Identify which cell holds the provided text, then report its (X, Y) central coordinate. 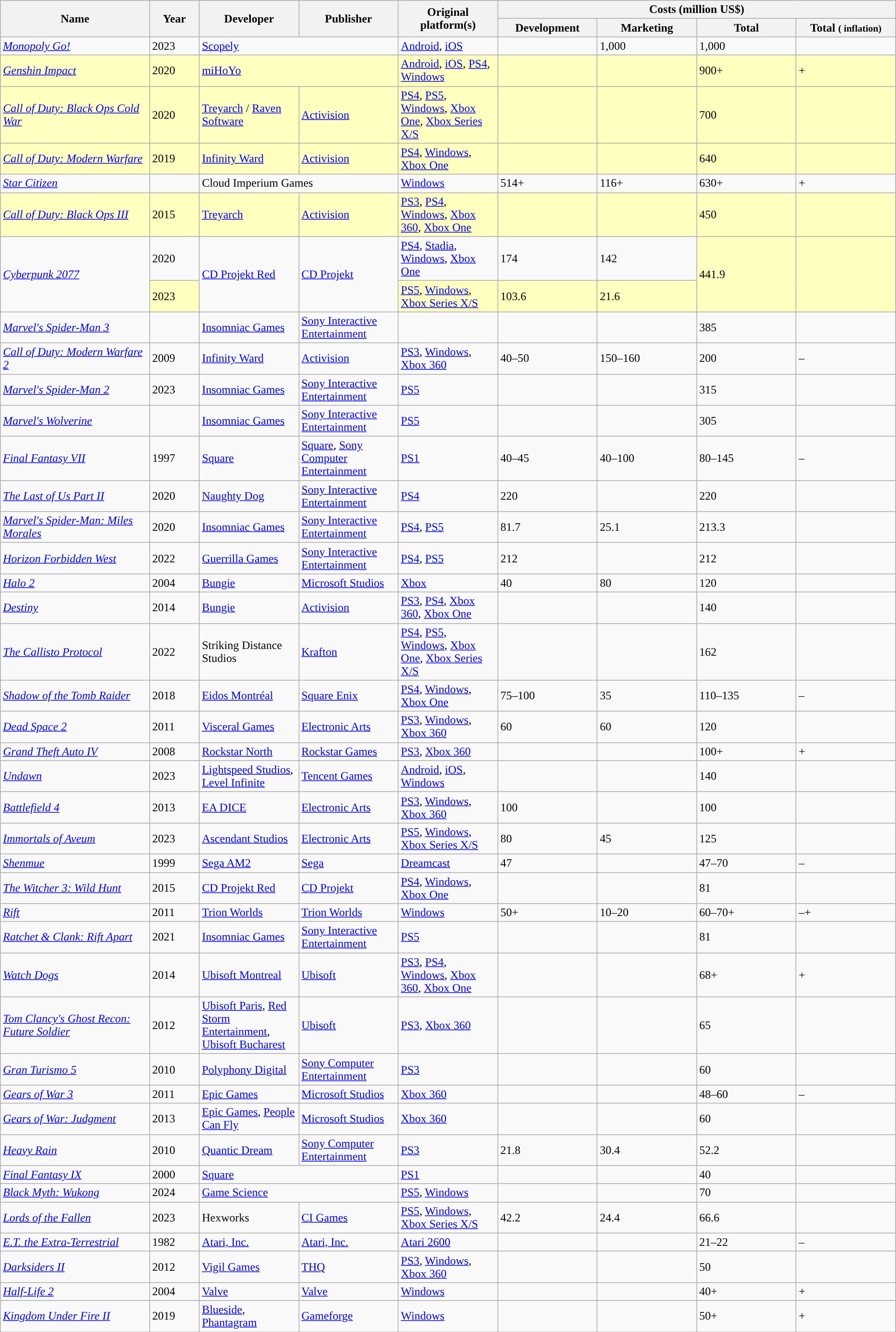
Eidos Montréal (249, 696)
700 (747, 115)
213.3 (747, 527)
Total (747, 28)
40+ (747, 1291)
21.6 (647, 296)
PS3, PS4, Xbox 360, Xbox One (448, 608)
Epic Games, People Can Fly (249, 1119)
Kingdom Under Fire II (75, 1316)
Gran Turismo 5 (75, 1069)
Monopoly Go! (75, 46)
Atari 2600 (448, 1242)
1997 (175, 459)
21.8 (548, 1150)
2009 (175, 358)
Android, iOS, PS4, Windows (448, 71)
70 (747, 1193)
Developer (249, 19)
Marvel's Wolverine (75, 421)
PS5, Windows (448, 1193)
25.1 (647, 527)
40–100 (647, 459)
Quantic Dream (249, 1150)
Costs (million US$) (697, 10)
Heavy Rain (75, 1150)
24.4 (647, 1218)
80–145 (747, 459)
Rift (75, 913)
2018 (175, 696)
900+ (747, 71)
Call of Duty: Modern Warfare 2 (75, 358)
Grand Theft Auto IV (75, 751)
Watch Dogs (75, 975)
Marvel's Spider-Man 3 (75, 327)
103.6 (548, 296)
Cloud Imperium Games (299, 183)
Ubisoft Montreal (249, 975)
514+ (548, 183)
1982 (175, 1242)
Call of Duty: Modern Warfare (75, 159)
Name (75, 19)
CI Games (348, 1218)
Marvel's Spider-Man: Miles Morales (75, 527)
The Callisto Protocol (75, 652)
45 (647, 839)
Shadow of the Tomb Raider (75, 696)
Rockstar Games (348, 751)
Half-Life 2 (75, 1291)
Marketing (647, 28)
Sega (348, 863)
Cyberpunk 2077 (75, 274)
Naughty Dog (249, 496)
10–20 (647, 913)
68+ (747, 975)
Year (175, 19)
150–160 (647, 358)
Final Fantasy IX (75, 1175)
Horizon Forbidden West (75, 558)
The Last of Us Part II (75, 496)
Square Enix (348, 696)
Ascendant Studios (249, 839)
42.2 (548, 1218)
2000 (175, 1175)
2008 (175, 751)
Visceral Games (249, 727)
Ratchet & Clank: Rift Apart (75, 937)
Total ( inflation) (846, 28)
E.T. the Extra-Terrestrial (75, 1242)
50 (747, 1266)
Treyarch (249, 214)
Guerrilla Games (249, 558)
Original platform(s) (448, 19)
66.6 (747, 1218)
81.7 (548, 527)
Ubisoft Paris, Red Storm Entertainment, Ubisoft Bucharest (249, 1025)
52.2 (747, 1150)
Blueside, Phantagram (249, 1316)
21–22 (747, 1242)
441.9 (747, 274)
EA DICE (249, 807)
40–50 (548, 358)
174 (548, 258)
110–135 (747, 696)
Call of Duty: Black Ops Cold War (75, 115)
Destiny (75, 608)
Square, Sony Computer Entertainment (348, 459)
Final Fantasy VII (75, 459)
Xbox (448, 583)
Hexworks (249, 1218)
Treyarch / Raven Software (249, 115)
47–70 (747, 863)
630+ (747, 183)
48–60 (747, 1094)
Marvel's Spider-Man 2 (75, 390)
–+ (846, 913)
162 (747, 652)
125 (747, 839)
1999 (175, 863)
Star Citizen (75, 183)
30.4 (647, 1150)
PS4, Stadia, Windows, Xbox One (448, 258)
60–70+ (747, 913)
142 (647, 258)
116+ (647, 183)
2024 (175, 1193)
47 (548, 863)
Dreamcast (448, 863)
Undawn (75, 776)
Game Science (299, 1193)
640 (747, 159)
Call of Duty: Black Ops III (75, 214)
200 (747, 358)
Darksiders II (75, 1266)
315 (747, 390)
Sega AM2 (249, 863)
100+ (747, 751)
The Witcher 3: Wild Hunt (75, 887)
Gameforge (348, 1316)
385 (747, 327)
PS4 (448, 496)
2021 (175, 937)
Tom Clancy's Ghost Recon: Future Soldier (75, 1025)
Genshin Impact (75, 71)
65 (747, 1025)
Vigil Games (249, 1266)
Gears of War: Judgment (75, 1119)
Halo 2 (75, 583)
Scopely (299, 46)
Lightspeed Studios, Level Infinite (249, 776)
40–45 (548, 459)
Dead Space 2 (75, 727)
Rockstar North (249, 751)
450 (747, 214)
Tencent Games (348, 776)
Development (548, 28)
Epic Games (249, 1094)
305 (747, 421)
Black Myth: Wukong (75, 1193)
Striking Distance Studios (249, 652)
Publisher (348, 19)
35 (647, 696)
THQ (348, 1266)
miHoYo (299, 71)
Immortals of Aveum (75, 839)
Shenmue (75, 863)
Lords of the Fallen (75, 1218)
Android, iOS, Windows (448, 776)
Battlefield 4 (75, 807)
Polyphony Digital (249, 1069)
75–100 (548, 696)
Krafton (348, 652)
Android, iOS (448, 46)
Gears of War 3 (75, 1094)
